Scan for the cell matching the given text and deliver its (X, Y) coordinate at center. 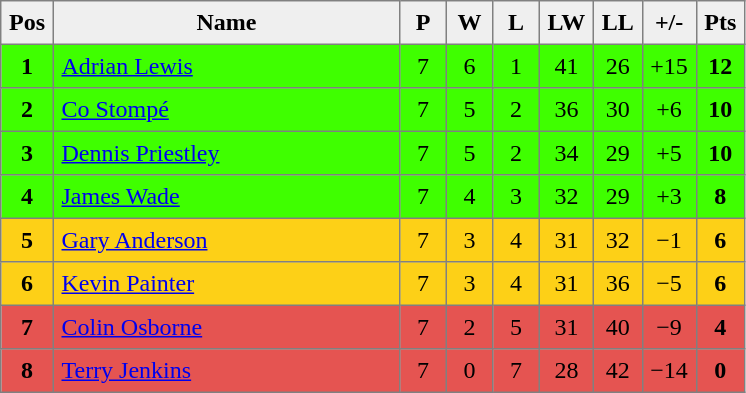
L (516, 23)
P (423, 23)
Gary Anderson (226, 240)
+15 (669, 66)
−1 (669, 240)
LL (618, 23)
−14 (669, 371)
+5 (669, 153)
Pos (27, 23)
Co Stompé (226, 110)
28 (566, 371)
Kevin Painter (226, 284)
W (469, 23)
Adrian Lewis (226, 66)
26 (618, 66)
+3 (669, 197)
42 (618, 371)
40 (618, 327)
Pts (720, 23)
James Wade (226, 197)
Name (226, 23)
+/- (669, 23)
Terry Jenkins (226, 371)
12 (720, 66)
−9 (669, 327)
+6 (669, 110)
41 (566, 66)
34 (566, 153)
Dennis Priestley (226, 153)
30 (618, 110)
−5 (669, 284)
Colin Osborne (226, 327)
LW (566, 23)
